Find where the given text appears and provide that cell's center as (x, y) coordinate. 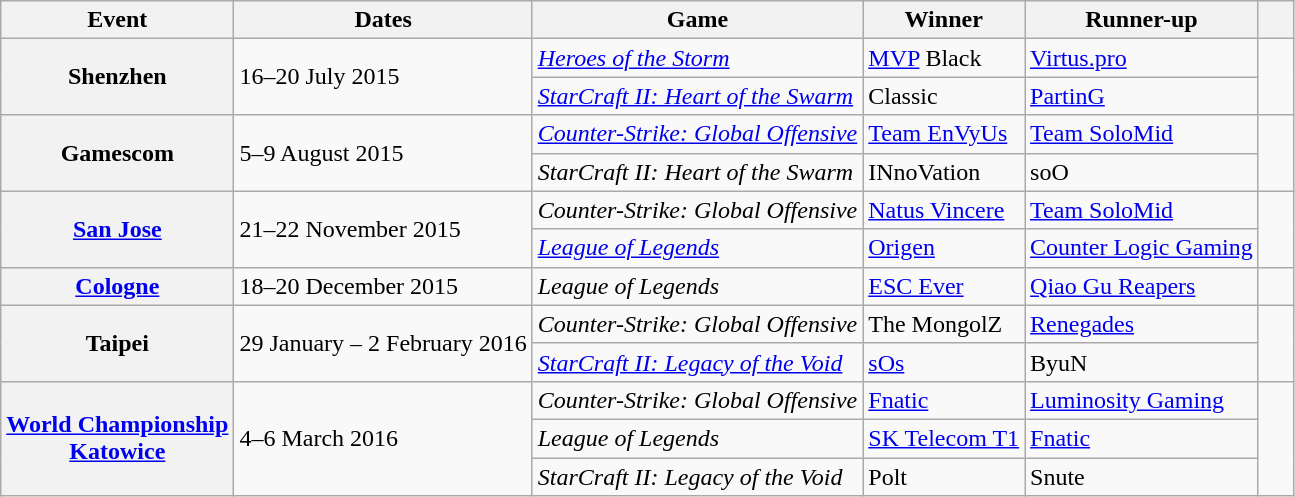
Dates (383, 20)
Classic (944, 96)
4–6 March 2016 (383, 438)
Shenzhen (118, 77)
soO (1142, 172)
Winner (944, 20)
Runner-up (1142, 20)
Polt (944, 477)
Cologne (118, 286)
The MongolZ (944, 324)
Heroes of the Storm (698, 58)
SK Telecom T1 (944, 438)
Counter Logic Gaming (1142, 248)
Renegades (1142, 324)
Event (118, 20)
Game (698, 20)
San Jose (118, 229)
21–22 November 2015 (383, 229)
Natus Vincere (944, 210)
Team EnVyUs (944, 134)
18–20 December 2015 (383, 286)
Snute (1142, 477)
MVP Black (944, 58)
Taipei (118, 343)
Luminosity Gaming (1142, 400)
Qiao Gu Reapers (1142, 286)
5–9 August 2015 (383, 153)
Origen (944, 248)
PartinG (1142, 96)
ESC Ever (944, 286)
16–20 July 2015 (383, 77)
sOs (944, 362)
INnoVation (944, 172)
ByuN (1142, 362)
Virtus.pro (1142, 58)
29 January – 2 February 2016 (383, 343)
World Championship Katowice (118, 438)
Gamescom (118, 153)
